Pinpoint the cell where the given text exists, returning its (X, Y) midpoint coordinate. 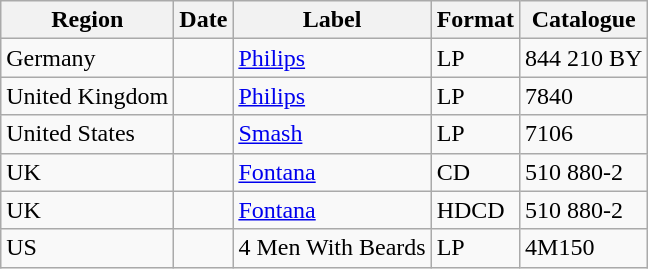
7106 (584, 134)
Region (88, 20)
7840 (584, 96)
United Kingdom (88, 96)
Catalogue (584, 20)
4M150 (584, 248)
Germany (88, 58)
4 Men With Beards (332, 248)
Format (475, 20)
Smash (332, 134)
844 210 BY (584, 58)
United States (88, 134)
Date (204, 20)
HDCD (475, 210)
CD (475, 172)
US (88, 248)
Label (332, 20)
